Output the (X, Y) coordinate of the center of the cell containing the given text.  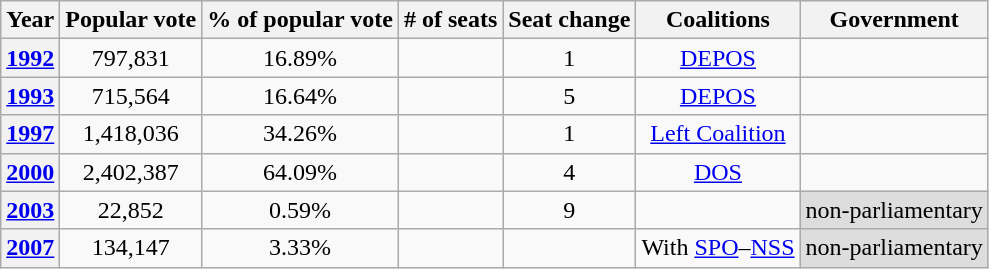
134,147 (131, 248)
16.89% (300, 58)
2,402,387 (131, 172)
3.33% (300, 248)
64.09% (300, 172)
# of seats (450, 20)
34.26% (300, 134)
2000 (30, 172)
Left Coalition (718, 134)
With SPO–NSS (718, 248)
Coalitions (718, 20)
Year (30, 20)
0.59% (300, 210)
1992 (30, 58)
715,564 (131, 96)
% of popular vote (300, 20)
22,852 (131, 210)
DOS (718, 172)
4 (570, 172)
797,831 (131, 58)
2007 (30, 248)
1993 (30, 96)
5 (570, 96)
16.64% (300, 96)
Popular vote (131, 20)
2003 (30, 210)
Government (894, 20)
Seat change (570, 20)
1997 (30, 134)
9 (570, 210)
1,418,036 (131, 134)
